Detect which cell encompasses the target text, then output its [x, y] center coordinate. 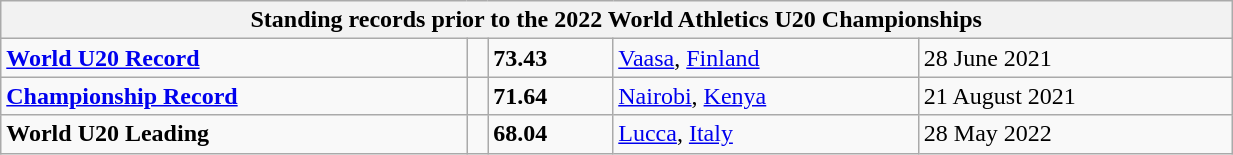
Vaasa, Finland [766, 58]
28 June 2021 [1074, 58]
28 May 2022 [1074, 134]
World U20 Record [234, 58]
Standing records prior to the 2022 World Athletics U20 Championships [616, 20]
21 August 2021 [1074, 96]
71.64 [550, 96]
73.43 [550, 58]
68.04 [550, 134]
Championship Record [234, 96]
World U20 Leading [234, 134]
Lucca, Italy [766, 134]
Nairobi, Kenya [766, 96]
